Locate the cell with the specified text and output its [x, y] center coordinate. 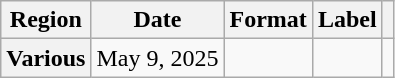
May 9, 2025 [158, 58]
Region [46, 20]
Date [158, 20]
Various [46, 58]
Label [347, 20]
Format [268, 20]
